Pinpoint the cell where the given text exists, returning its [x, y] midpoint coordinate. 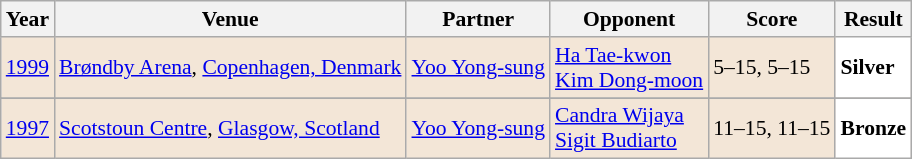
Brøndby Arena, Copenhagen, Denmark [230, 68]
Partner [478, 19]
Silver [873, 68]
Candra Wijaya Sigit Budiarto [629, 128]
Result [873, 19]
Year [28, 19]
Score [772, 19]
11–15, 11–15 [772, 128]
Ha Tae-kwon Kim Dong-moon [629, 68]
1997 [28, 128]
5–15, 5–15 [772, 68]
Venue [230, 19]
Scotstoun Centre, Glasgow, Scotland [230, 128]
Bronze [873, 128]
Opponent [629, 19]
1999 [28, 68]
